Return the [X, Y] coordinate for the center point of the cell that contains the specified text.  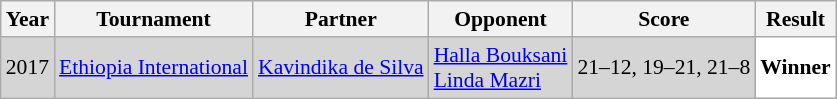
Partner [341, 19]
Tournament [154, 19]
Ethiopia International [154, 68]
Halla Bouksani Linda Mazri [501, 68]
Result [796, 19]
Winner [796, 68]
Opponent [501, 19]
Kavindika de Silva [341, 68]
2017 [28, 68]
Year [28, 19]
Score [664, 19]
21–12, 19–21, 21–8 [664, 68]
